Output the (x, y) coordinate of the center of the cell containing the given text.  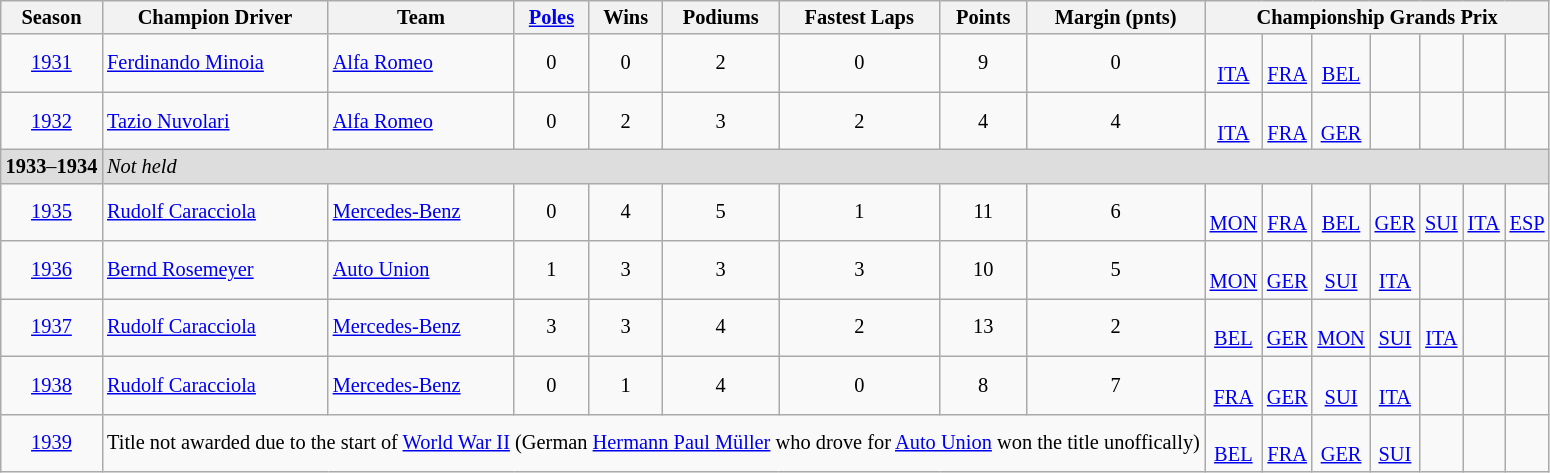
11 (984, 212)
Margin (pnts) (1116, 17)
1939 (52, 443)
ESP (1528, 212)
Podiums (721, 17)
Poles (551, 17)
Season (52, 17)
Fastest Laps (860, 17)
9 (984, 63)
Team (421, 17)
1932 (52, 121)
Wins (626, 17)
Champion Driver (215, 17)
1931 (52, 63)
Auto Union (421, 270)
1938 (52, 385)
Not held (826, 166)
13 (984, 327)
1936 (52, 270)
1937 (52, 327)
8 (984, 385)
Ferdinando Minoia (215, 63)
7 (1116, 385)
Tazio Nuvolari (215, 121)
Points (984, 17)
10 (984, 270)
1935 (52, 212)
Bernd Rosemeyer (215, 270)
Title not awarded due to the start of World War II (German Hermann Paul Müller who drove for Auto Union won the title unoffically) (654, 443)
Championship Grands Prix (1378, 17)
1933–1934 (52, 166)
6 (1116, 212)
